Identify which cell holds the provided text, then report its (x, y) central coordinate. 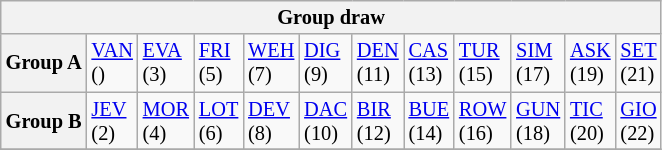
WEH (7) (271, 63)
GIO (22) (639, 121)
DIG (9) (326, 63)
SIM (17) (538, 63)
DEN (11) (378, 63)
DEV (8) (271, 121)
Group B (44, 121)
ROW (16) (482, 121)
TIC (20) (590, 121)
Group A (44, 63)
BUE (14) (429, 121)
MOR (4) (166, 121)
BIR (12) (378, 121)
GUN (18) (538, 121)
LOT (6) (218, 121)
Group draw (332, 17)
SET (21) (639, 63)
JEV (2) (112, 121)
ASK (19) (590, 63)
EVA (3) (166, 63)
TUR (15) (482, 63)
VAN () (112, 63)
DAC (10) (326, 121)
CAS (13) (429, 63)
FRI (5) (218, 63)
